From the cell containing the given text, extract its center point as [x, y] coordinate. 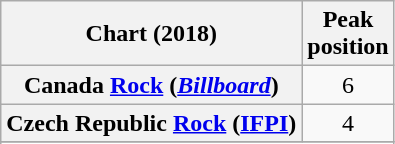
4 [348, 123]
Chart (2018) [152, 34]
6 [348, 85]
Canada Rock (Billboard) [152, 85]
Peakposition [348, 34]
Czech Republic Rock (IFPI) [152, 123]
